Pinpoint the cell where the given text exists, returning its [x, y] midpoint coordinate. 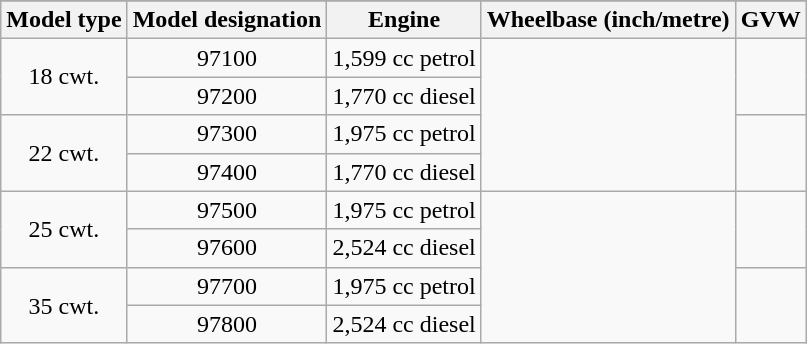
35 cwt. [64, 305]
97800 [227, 324]
97600 [227, 248]
97400 [227, 172]
97200 [227, 96]
Engine [404, 20]
1,599 cc petrol [404, 58]
97100 [227, 58]
Wheelbase (inch/metre) [608, 20]
25 cwt. [64, 229]
18 cwt. [64, 77]
97700 [227, 286]
GVW [770, 20]
22 cwt. [64, 153]
97300 [227, 134]
97500 [227, 210]
Model type [64, 20]
Model designation [227, 20]
